Capture the cell that displays the provided text and extract its (x, y) central coordinate. 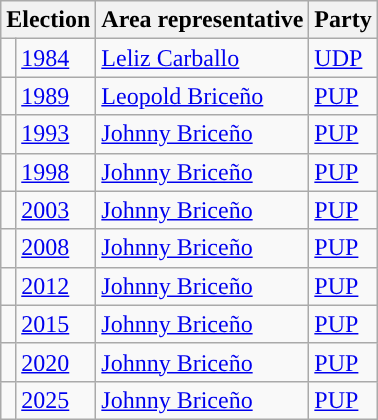
2015 (56, 324)
Election (48, 20)
1989 (56, 96)
UDP (343, 58)
2003 (56, 210)
2012 (56, 286)
1998 (56, 172)
Leopold Briceño (202, 96)
2020 (56, 362)
2025 (56, 400)
Area representative (202, 20)
Party (343, 20)
2008 (56, 248)
Leliz Carballo (202, 58)
1984 (56, 58)
1993 (56, 134)
